Find where the given text appears and provide that cell's center as [X, Y] coordinate. 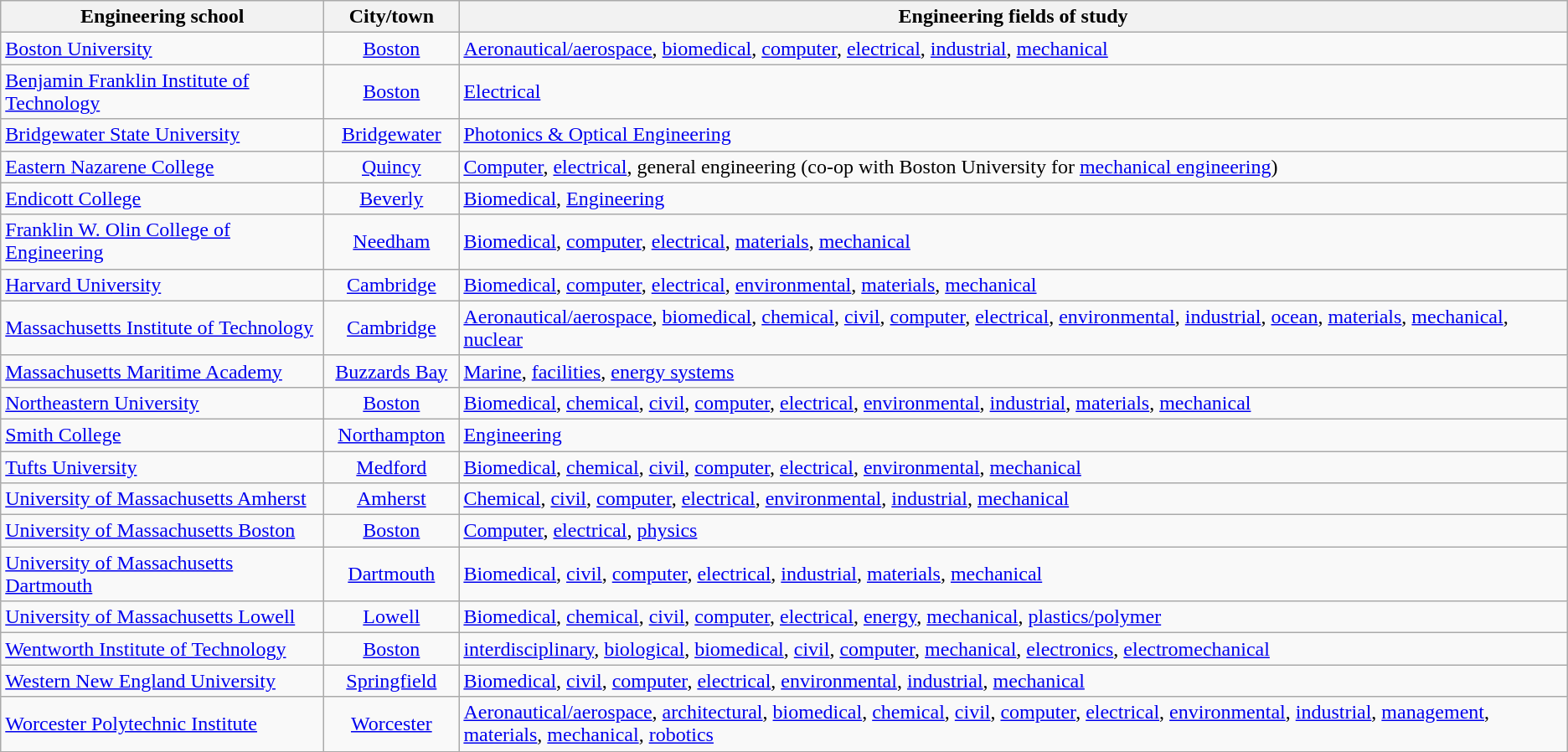
Boston University [162, 49]
Photonics & Optical Engineering [1014, 135]
Endicott College [162, 198]
Dartmouth [392, 574]
Worcester Polytechnic Institute [162, 724]
Needham [392, 241]
Biomedical, civil, computer, electrical, industrial, materials, mechanical [1014, 574]
Massachusetts Maritime Academy [162, 371]
Lowell [392, 617]
Massachusetts Institute of Technology [162, 328]
Tufts University [162, 466]
University of Massachusetts Boston [162, 531]
Springfield [392, 681]
Biomedical, computer, electrical, environmental, materials, mechanical [1014, 285]
Harvard University [162, 285]
Biomedical, civil, computer, electrical, environmental, industrial, mechanical [1014, 681]
Aeronautical/aerospace, biomedical, computer, electrical, industrial, mechanical [1014, 49]
Biomedical, chemical, civil, computer, electrical, environmental, industrial, materials, mechanical [1014, 403]
University of Massachusetts Lowell [162, 617]
Biomedical, computer, electrical, materials, mechanical [1014, 241]
Computer, electrical, general engineering (co-op with Boston University for mechanical engineering) [1014, 167]
Electrical [1014, 92]
Biomedical, chemical, civil, computer, electrical, energy, mechanical, plastics/polymer [1014, 617]
Bridgewater [392, 135]
Northeastern University [162, 403]
University of Massachusetts Dartmouth [162, 574]
Franklin W. Olin College of Engineering [162, 241]
Bridgewater State University [162, 135]
City/town [392, 17]
Computer, electrical, physics [1014, 531]
Engineering [1014, 435]
Wentworth Institute of Technology [162, 649]
Worcester [392, 724]
Buzzards Bay [392, 371]
Aeronautical/aerospace, biomedical, chemical, civil, computer, electrical, environmental, industrial, ocean, materials, mechanical, nuclear [1014, 328]
Biomedical, chemical, civil, computer, electrical, environmental, mechanical [1014, 466]
Benjamin Franklin Institute of Technology [162, 92]
Western New England University [162, 681]
Amherst [392, 499]
interdisciplinary, biological, biomedical, civil, computer, mechanical, electronics, electromechanical [1014, 649]
Engineering fields of study [1014, 17]
Engineering school [162, 17]
University of Massachusetts Amherst [162, 499]
Smith College [162, 435]
Beverly [392, 198]
Northampton [392, 435]
Eastern Nazarene College [162, 167]
Biomedical, Engineering [1014, 198]
Marine, facilities, energy systems [1014, 371]
Quincy [392, 167]
Chemical, civil, computer, electrical, environmental, industrial, mechanical [1014, 499]
Medford [392, 466]
